For the text-containing cell, return its midpoint in (X, Y) coordinate format. 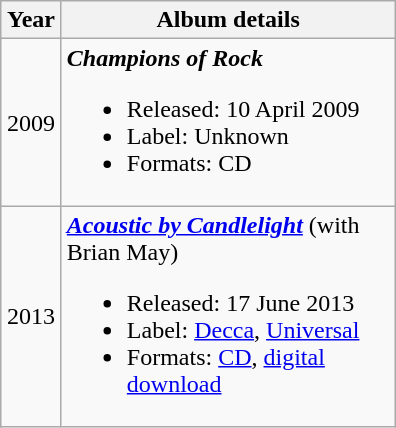
2009 (32, 122)
Champions of RockReleased: 10 April 2009Label: UnknownFormats: CD (228, 122)
Year (32, 20)
Album details (228, 20)
2013 (32, 316)
Acoustic by Candlelight (with Brian May)Released: 17 June 2013Label: Decca, UniversalFormats: CD, digital download (228, 316)
